For the text-containing cell, return its midpoint in (x, y) coordinate format. 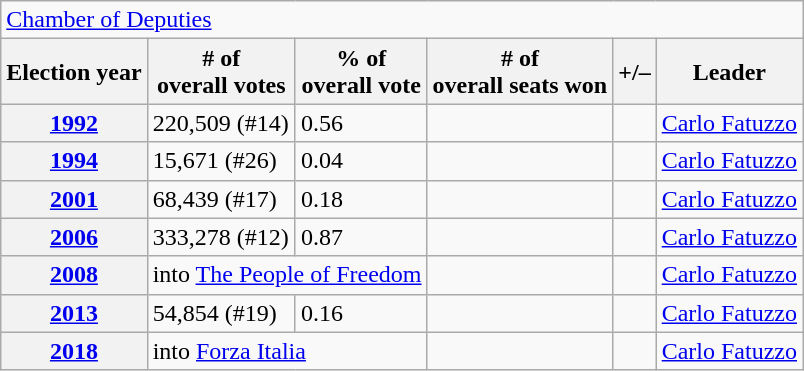
220,509 (#14) (221, 123)
into The People of Freedom (287, 275)
0.04 (361, 161)
0.18 (361, 199)
0.87 (361, 237)
into Forza Italia (287, 351)
54,854 (#19) (221, 313)
2018 (74, 351)
+/– (634, 72)
# ofoverall seats won (520, 72)
1992 (74, 123)
15,671 (#26) (221, 161)
Election year (74, 72)
1994 (74, 161)
Chamber of Deputies (402, 20)
68,439 (#17) (221, 199)
2008 (74, 275)
# ofoverall votes (221, 72)
2001 (74, 199)
0.16 (361, 313)
% ofoverall vote (361, 72)
2006 (74, 237)
333,278 (#12) (221, 237)
0.56 (361, 123)
2013 (74, 313)
Leader (729, 72)
